Scan for the cell matching the given text and deliver its (x, y) coordinate at center. 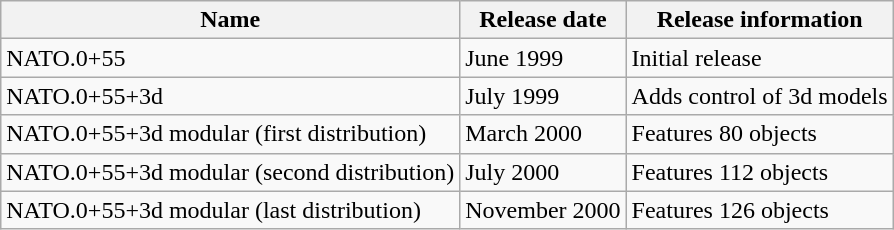
July 2000 (543, 172)
Features 80 objects (760, 134)
Release information (760, 20)
NATO.0+55+3d modular (last distribution) (230, 210)
June 1999 (543, 58)
Release date (543, 20)
NATO.0+55+3d modular (first distribution) (230, 134)
July 1999 (543, 96)
Features 112 objects (760, 172)
March 2000 (543, 134)
Initial release (760, 58)
Features 126 objects (760, 210)
Adds control of 3d models (760, 96)
Name (230, 20)
November 2000 (543, 210)
NATO.0+55+3d modular (second distribution) (230, 172)
NATO.0+55 (230, 58)
NATO.0+55+3d (230, 96)
